Return (X, Y) of the center of cell containing provided text 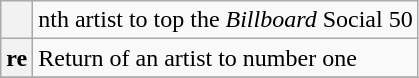
nth artist to top the Billboard Social 50 (226, 20)
re (17, 58)
Return of an artist to number one (226, 58)
